Determine the [x, y] coordinate at the center of the cell enclosing the given text.  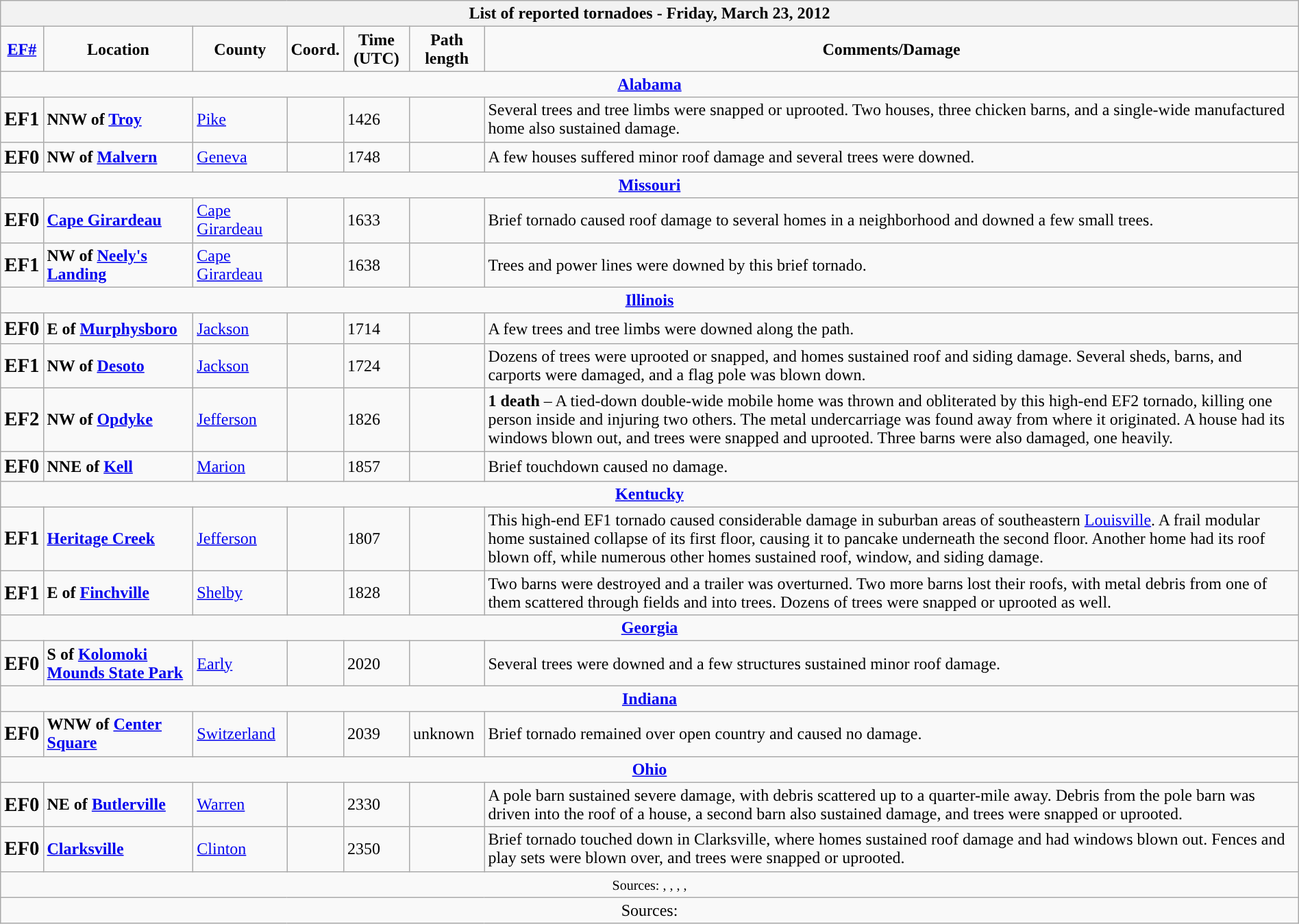
Coord. [315, 49]
Sources: [649, 910]
2039 [376, 734]
Ohio [649, 769]
Several trees and tree limbs were snapped or uprooted. Two houses, three chicken barns, and a single-wide manufactured home also sustained damage. [891, 119]
Brief tornado caused roof damage to several homes in a neighborhood and downed a few small trees. [891, 221]
Clinton [240, 849]
E of Murphysboro [118, 328]
Missouri [649, 185]
Indiana [649, 699]
2350 [376, 849]
NW of Malvern [118, 157]
1714 [376, 328]
unknown [447, 734]
WNW of Center Square [118, 734]
NE of Butlerville [118, 804]
EF# [22, 49]
A few trees and tree limbs were downed along the path. [891, 328]
NW of Desoto [118, 366]
Switzerland [240, 734]
Path length [447, 49]
NNE of Kell [118, 466]
Pike [240, 119]
1857 [376, 466]
Warren [240, 804]
Time (UTC) [376, 49]
Marion [240, 466]
Heritage Creek [118, 539]
Brief tornado remained over open country and caused no damage. [891, 734]
2330 [376, 804]
NW of Neely's Landing [118, 264]
Alabama [649, 84]
NW of Opdyke [118, 419]
Geneva [240, 157]
E of Finchville [118, 593]
1426 [376, 119]
EF2 [22, 419]
Shelby [240, 593]
1828 [376, 593]
County [240, 49]
Clarksville [118, 849]
NNW of Troy [118, 119]
1633 [376, 221]
S of Kolomoki Mounds State Park [118, 663]
1807 [376, 539]
Sources: , , , , [649, 884]
Brief touchdown caused no damage. [891, 466]
2020 [376, 663]
Kentucky [649, 495]
A few houses suffered minor roof damage and several trees were downed. [891, 157]
List of reported tornadoes - Friday, March 23, 2012 [649, 14]
1724 [376, 366]
1826 [376, 419]
Trees and power lines were downed by this brief tornado. [891, 264]
Comments/Damage [891, 49]
Location [118, 49]
Illinois [649, 300]
Several trees were downed and a few structures sustained minor roof damage. [891, 663]
Early [240, 663]
Georgia [649, 628]
1638 [376, 264]
1748 [376, 157]
